Scan for the cell matching the given text and deliver its [X, Y] coordinate at center. 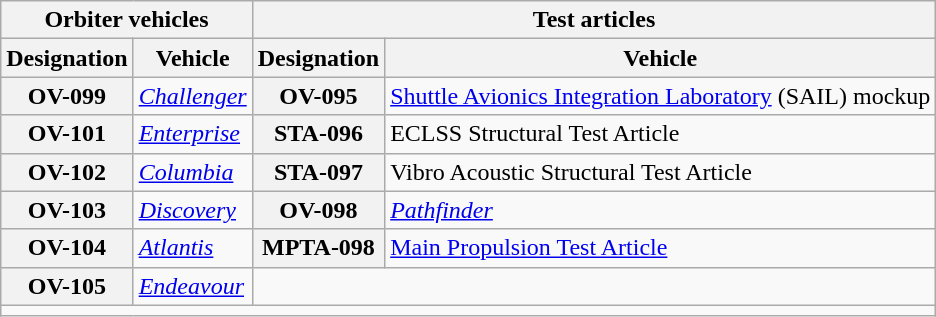
Challenger [192, 96]
OV-102 [67, 172]
Endeavour [192, 286]
STA-096 [318, 134]
Test articles [594, 20]
Vibro Acoustic Structural Test Article [660, 172]
Main Propulsion Test Article [660, 248]
OV-103 [67, 210]
Columbia [192, 172]
Atlantis [192, 248]
OV-095 [318, 96]
MPTA-098 [318, 248]
Pathfinder [660, 210]
ECLSS Structural Test Article [660, 134]
STA-097 [318, 172]
Orbiter vehicles [126, 20]
OV-098 [318, 210]
OV-099 [67, 96]
OV-104 [67, 248]
OV-105 [67, 286]
Discovery [192, 210]
Shuttle Avionics Integration Laboratory (SAIL) mockup [660, 96]
Enterprise [192, 134]
OV-101 [67, 134]
